Return [X, Y] of the center of cell containing provided text 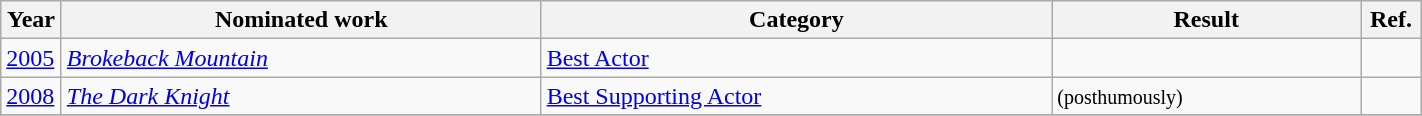
Nominated work [301, 20]
Year [32, 20]
Category [796, 20]
The Dark Knight [301, 96]
Result [1206, 20]
Brokeback Mountain [301, 58]
(posthumously) [1206, 96]
2008 [32, 96]
Best Supporting Actor [796, 96]
Ref. [1392, 20]
2005 [32, 58]
Best Actor [796, 58]
